Identify which cell holds the provided text, then report its (x, y) central coordinate. 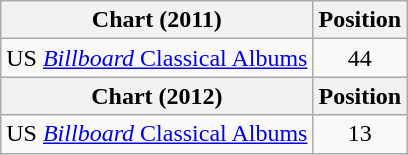
13 (360, 134)
Chart (2012) (157, 96)
44 (360, 58)
Chart (2011) (157, 20)
